For the text-containing cell, return its midpoint in [X, Y] coordinate format. 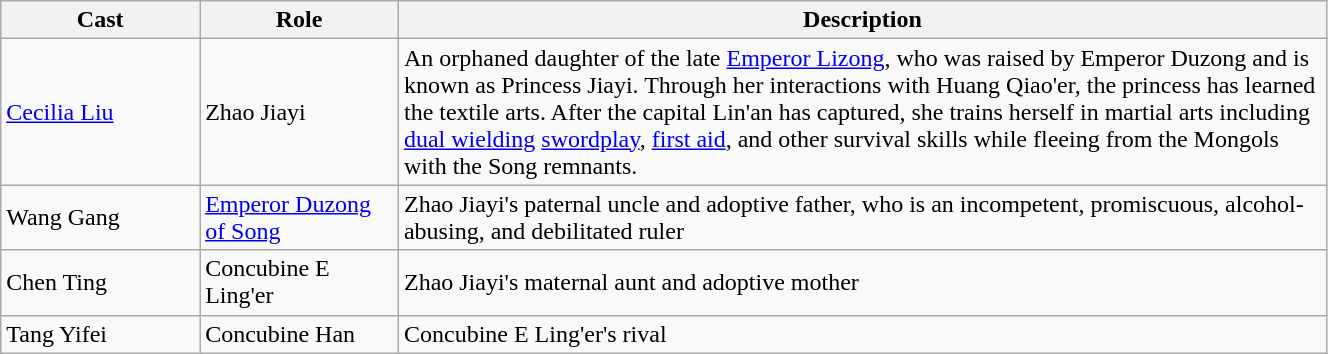
Wang Gang [100, 218]
Zhao Jiayi's maternal aunt and adoptive mother [862, 282]
Concubine E Ling'er's rival [862, 334]
Concubine E Ling'er [300, 282]
Emperor Duzong of Song [300, 218]
Zhao Jiayi [300, 112]
Concubine Han [300, 334]
Tang Yifei [100, 334]
Cast [100, 20]
Chen Ting [100, 282]
Cecilia Liu [100, 112]
Description [862, 20]
Role [300, 20]
Zhao Jiayi's paternal uncle and adoptive father, who is an incompetent, promiscuous, alcohol-abusing, and debilitated ruler [862, 218]
